Return (x, y) of the center of cell containing provided text 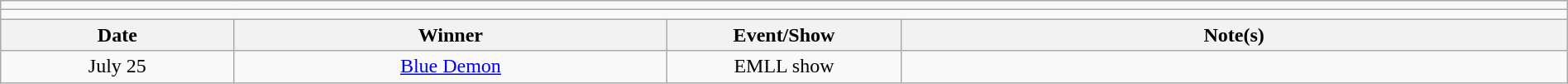
Note(s) (1234, 35)
EMLL show (784, 67)
Winner (451, 35)
Event/Show (784, 35)
July 25 (117, 67)
Date (117, 35)
Blue Demon (451, 67)
